Identify which cell holds the provided text, then report its [x, y] central coordinate. 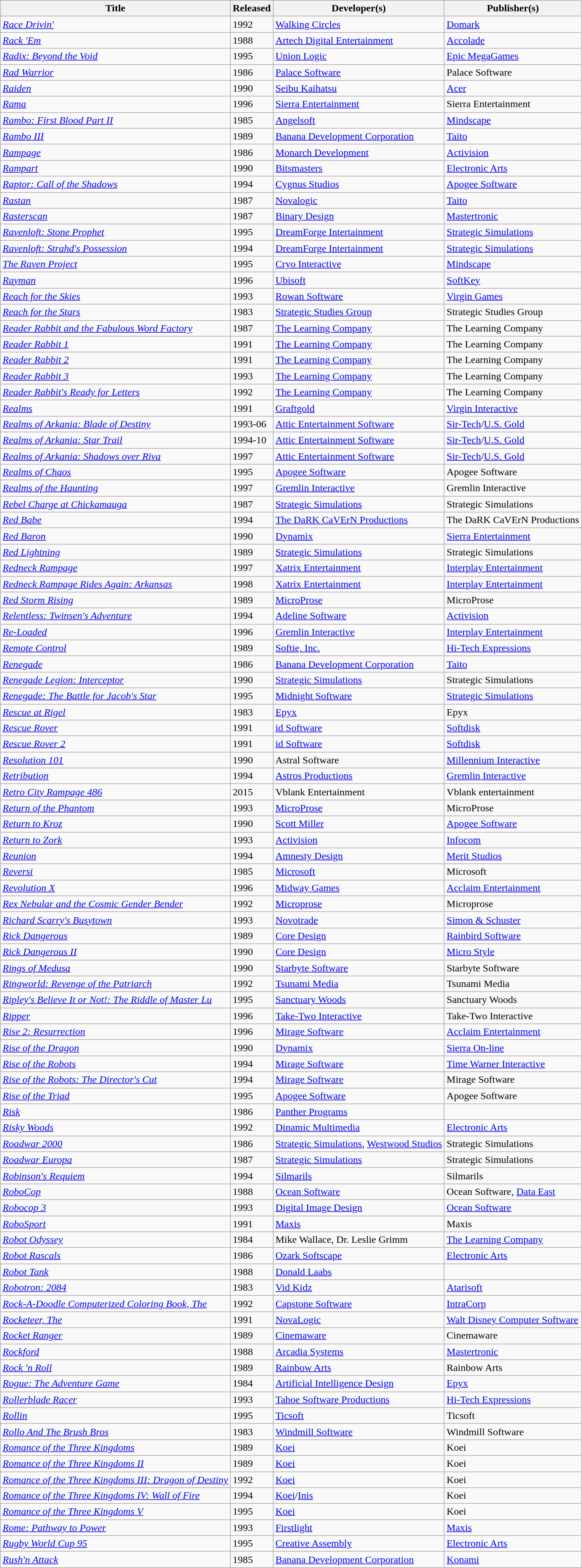
Reach for the Stars [115, 312]
Risky Woods [115, 1128]
Raptor: Call of the Shadows [115, 184]
1993-06 [252, 424]
Astral Software [359, 760]
Robotron: 2084 [115, 1288]
Konami [513, 1560]
Rollerblade Racer [115, 1400]
Union Logic [359, 56]
Rad Warrior [115, 72]
Rocketeer, The [115, 1320]
Adeline Software [359, 616]
Graftgold [359, 408]
Rick Dangerous II [115, 952]
Renegade: The Battle for Jacob's Star [115, 696]
1998 [252, 584]
Novotrade [359, 920]
Return to Zork [115, 840]
Rainbird Software [513, 936]
Artificial Intelligence Design [359, 1384]
Strategic Simulations, Westwood Studios [359, 1144]
Sierra On-line [513, 1048]
Vblank entertainment [513, 792]
Risk [115, 1112]
Rollin [115, 1415]
Mike Wallace, Dr. Leslie Grimm [359, 1240]
Cygnus Studios [359, 184]
Ravenloft: Strahd's Possession [115, 248]
Retro City Rampage 486 [115, 792]
Romance of the Three Kingdoms III: Dragon of Destiny [115, 1479]
Robot Odyssey [115, 1240]
SoftKey [513, 280]
Rama [115, 104]
Rasterscan [115, 216]
Return of the Phantom [115, 808]
Arcadia Systems [359, 1352]
Infocom [513, 840]
Rockford [115, 1352]
1994-10 [252, 440]
Rowan Software [359, 296]
The Raven Project [115, 264]
Cryo Interactive [359, 264]
Rise 2: Resurrection [115, 1032]
Released [252, 8]
Acer [513, 88]
Vid Kidz [359, 1288]
Renegade Legion: Interceptor [115, 680]
Midnight Software [359, 696]
Reader Rabbit 2 [115, 360]
Ocean Software, Data East [513, 1192]
Rambo III [115, 136]
Accolade [513, 40]
Tahoe Software Productions [359, 1400]
Rayman [115, 280]
Redneck Rampage Rides Again: Arkansas [115, 584]
Dinamic Multimedia [359, 1128]
Radix: Beyond the Void [115, 56]
Koei/Inis [359, 1496]
Reader Rabbit's Ready for Letters [115, 392]
Rugby World Cup 95 [115, 1544]
Romance of the Three Kingdoms IV: Wall of Fire [115, 1496]
Reader Rabbit 1 [115, 344]
Rush'n Attack [115, 1560]
Rollo And The Brush Bros [115, 1431]
Raiden [115, 88]
Rambo: First Blood Part II [115, 120]
Walt Disney Computer Software [513, 1320]
Rex Nebular and the Cosmic Gender Bender [115, 904]
Redneck Rampage [115, 568]
Romance of the Three Kingdoms V [115, 1512]
Re-Loaded [115, 632]
Richard Scarry's Busytown [115, 920]
Realms of Arkania: Blade of Destiny [115, 424]
Epic MegaGames [513, 56]
Rebel Charge at Chickamauga [115, 504]
Atarisoft [513, 1288]
Firstlight [359, 1528]
Amnesty Design [359, 856]
Millennium Interactive [513, 760]
Ubisoft [359, 280]
Rings of Medusa [115, 968]
Ringworld: Revenge of the Patriarch [115, 984]
Roadwar 2000 [115, 1144]
Roadwar Europa [115, 1160]
Panther Programs [359, 1112]
Virgin Games [513, 296]
Robot Tank [115, 1272]
Merit Studios [513, 856]
Robocop 3 [115, 1208]
Bitsmasters [359, 168]
Robot Rascals [115, 1256]
Red Storm Rising [115, 600]
Romance of the Three Kingdoms II [115, 1463]
2015 [252, 792]
Seibu Kaihatsu [359, 88]
Ripley's Believe It or Not!: The Riddle of Master Lu [115, 1000]
Revolution X [115, 888]
Simon & Schuster [513, 920]
Realms of Arkania: Shadows over Riva [115, 456]
Ozark Softscape [359, 1256]
Rampage [115, 152]
Reunion [115, 856]
Remote Control [115, 648]
Retribution [115, 776]
Reader Rabbit and the Fabulous Word Factory [115, 328]
Developer(s) [359, 8]
NovaLogic [359, 1320]
Title [115, 8]
Rick Dangerous [115, 936]
Rock-A-Doodle Computerized Coloring Book, The [115, 1304]
Rise of the Triad [115, 1096]
Rescue at Rigel [115, 712]
Relentless: Twinsen's Adventure [115, 616]
Ravenloft: Stone Prophet [115, 232]
RoboSport [115, 1224]
Realms of Arkania: Star Trail [115, 440]
Donald Laabs [359, 1272]
Digital Image Design [359, 1208]
Capstone Software [359, 1304]
Novalogic [359, 200]
Time Warner Interactive [513, 1064]
Red Lightning [115, 552]
Rogue: The Adventure Game [115, 1384]
Rise of the Robots [115, 1064]
Return to Kroz [115, 824]
Binary Design [359, 216]
Ripper [115, 1016]
Virgin Interactive [513, 408]
Realms of Chaos [115, 472]
Renegade [115, 664]
Rocket Ranger [115, 1336]
Rack 'Em [115, 40]
Realms [115, 408]
Red Baron [115, 536]
Rescue Rover [115, 728]
Rome: Pathway to Power [115, 1528]
Midway Games [359, 888]
Reversi [115, 872]
Angelsoft [359, 120]
RoboCop [115, 1192]
Monarch Development [359, 152]
Race Drivin' [115, 24]
Rampart [115, 168]
Rise of the Dragon [115, 1048]
Rock 'n Roll [115, 1368]
Realms of the Haunting [115, 488]
Robinson's Requiem [115, 1176]
Scott Miller [359, 824]
Softie, Inc. [359, 648]
Vblank Entertainment [359, 792]
Walking Circles [359, 24]
Artech Digital Entertainment [359, 40]
Resolution 101 [115, 760]
Romance of the Three Kingdoms [115, 1447]
Reader Rabbit 3 [115, 376]
Domark [513, 24]
Rise of the Robots: The Director's Cut [115, 1080]
Reach for the Skies [115, 296]
Astros Productions [359, 776]
Creative Assembly [359, 1544]
Publisher(s) [513, 8]
Red Babe [115, 520]
Rescue Rover 2 [115, 744]
IntraCorp [513, 1304]
Micro Style [513, 952]
Rastan [115, 200]
